Return (X, Y) of the center of cell containing provided text 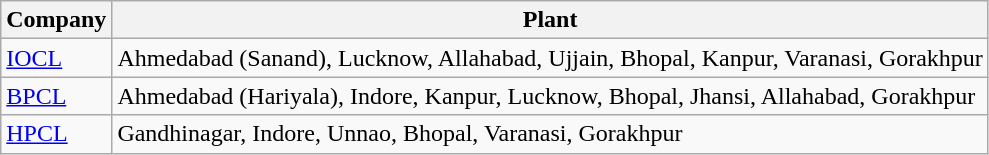
Ahmedabad (Hariyala), Indore, Kanpur, Lucknow, Bhopal, Jhansi, Allahabad, Gorakhpur (550, 96)
Company (56, 20)
Plant (550, 20)
Gandhinagar, Indore, Unnao, Bhopal, Varanasi, Gorakhpur (550, 134)
HPCL (56, 134)
Ahmedabad (Sanand), Lucknow, Allahabad, Ujjain, Bhopal, Kanpur, Varanasi, Gorakhpur (550, 58)
BPCL (56, 96)
IOCL (56, 58)
